Determine the [X, Y] coordinate at the center of the cell enclosing the given text.  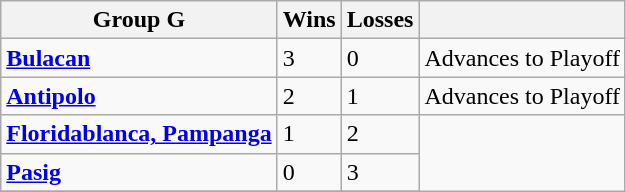
Wins [309, 20]
Floridablanca, Pampanga [139, 134]
Group G [139, 20]
Pasig [139, 172]
Losses [380, 20]
Antipolo [139, 96]
Bulacan [139, 58]
